Locate the cell with the specified text and output its (x, y) center coordinate. 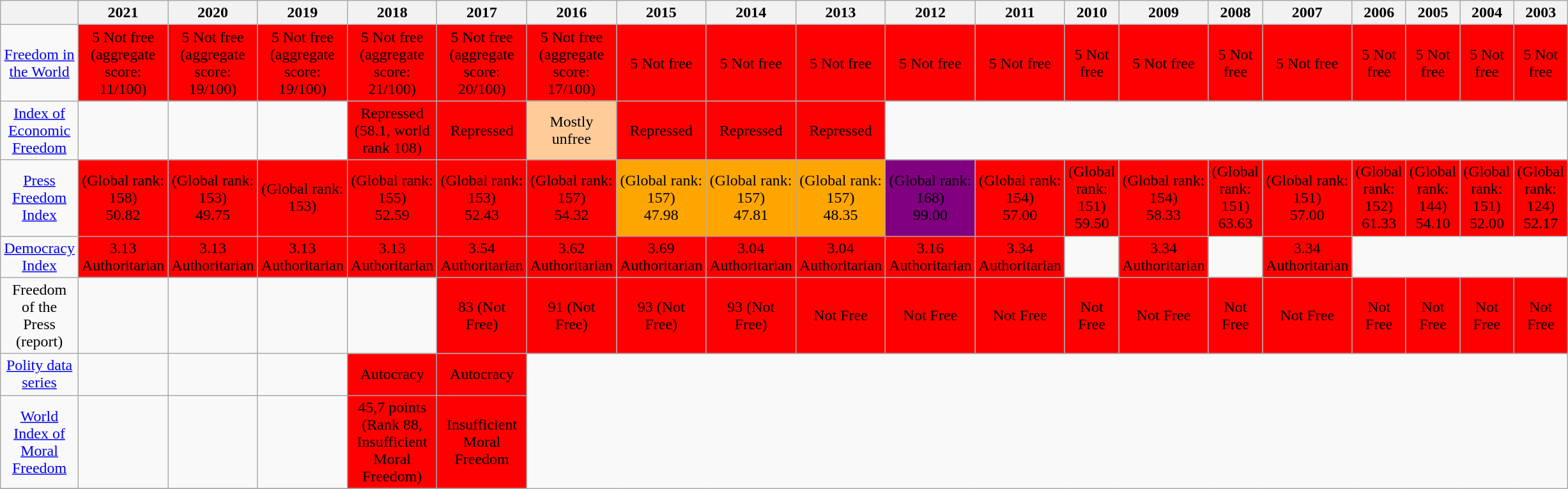
(Global rank: 151)59.50 (1091, 198)
2020 (213, 13)
83 (Not Free) (482, 316)
5 Not free (aggregate score: 20/100) (482, 63)
91 (Not Free) (571, 316)
Repressed (58.1, world rank 108) (392, 130)
2018 (392, 13)
(Global rank: 157)48.35 (840, 198)
3.69 Authoritarian (661, 257)
2010 (1091, 13)
(Global rank: 157)47.81 (751, 198)
5 Not free (aggregate score: 21/100) (392, 63)
2011 (1020, 13)
(Global rank: 158)50.82 (123, 198)
2012 (930, 13)
Polity data series (40, 375)
Insufficient Moral Freedom (482, 442)
5 Not free (aggregate score: 11/100) (123, 63)
2004 (1487, 13)
(Global rank: 152)61.33 (1379, 198)
(Global rank: 153) (302, 198)
2015 (661, 13)
3.16 Authoritarian (930, 257)
Mostly unfree (571, 130)
2021 (123, 13)
(Global rank: 151)57.00 (1307, 198)
(Global rank: 168)99.00 (930, 198)
(Global rank: 153)52.43 (482, 198)
3.62 Authoritarian (571, 257)
Index of Economic Freedom (40, 130)
2006 (1379, 13)
45,7 points (Rank 88, Insufficient Moral Freedom) (392, 442)
(Global rank: 155)52.59 (392, 198)
2005 (1433, 13)
Press Freedom Index (40, 198)
2007 (1307, 13)
(Global rank: 124)52.17 (1541, 198)
5 Not free (aggregate score: 17/100) (571, 63)
World Index of Moral Freedom (40, 442)
Freedom of the Press (report) (40, 316)
2003 (1541, 13)
2019 (302, 13)
(Global rank: 153)49.75 (213, 198)
(Global rank: 154)57.00 (1020, 198)
(Global rank: 151)52.00 (1487, 198)
(Global rank: 157)47.98 (661, 198)
2016 (571, 13)
2017 (482, 13)
2009 (1164, 13)
2008 (1235, 13)
Freedom in the World (40, 63)
(Global rank: 154)58.33 (1164, 198)
3.54 Authoritarian (482, 257)
(Global rank: 151)63.63 (1235, 198)
2014 (751, 13)
(Global rank: 157)54.32 (571, 198)
(Global rank: 144)54.10 (1433, 198)
Democracy Index (40, 257)
2013 (840, 13)
